Pinpoint the cell where the given text exists, returning its [X, Y] midpoint coordinate. 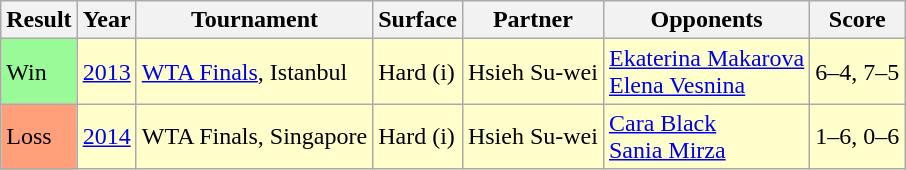
Result [39, 20]
Partner [532, 20]
Cara Black Sania Mirza [706, 136]
WTA Finals, Istanbul [254, 72]
6–4, 7–5 [858, 72]
Surface [418, 20]
Ekaterina Makarova Elena Vesnina [706, 72]
WTA Finals, Singapore [254, 136]
Score [858, 20]
Loss [39, 136]
Year [106, 20]
2013 [106, 72]
Tournament [254, 20]
Opponents [706, 20]
1–6, 0–6 [858, 136]
2014 [106, 136]
Win [39, 72]
